Search for the cell housing the specified text and yield its (x, y) center coordinate. 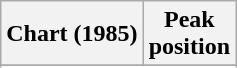
Peakposition (189, 34)
Chart (1985) (72, 34)
